Return the [x, y] coordinate for the center point of the cell that contains the specified text.  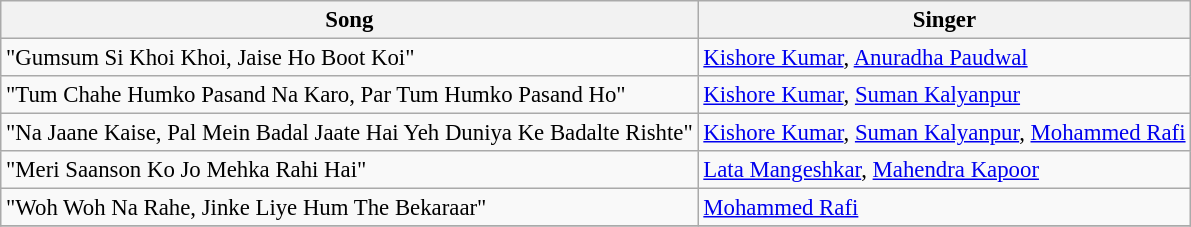
Kishore Kumar, Anuradha Paudwal [944, 58]
Lata Mangeshkar, Mahendra Kapoor [944, 170]
Singer [944, 20]
Kishore Kumar, Suman Kalyanpur [944, 95]
"Tum Chahe Humko Pasand Na Karo, Par Tum Humko Pasand Ho" [350, 95]
Mohammed Rafi [944, 208]
Song [350, 20]
Kishore Kumar, Suman Kalyanpur, Mohammed Rafi [944, 133]
"Woh Woh Na Rahe, Jinke Liye Hum The Bekaraar" [350, 208]
"Gumsum Si Khoi Khoi, Jaise Ho Boot Koi" [350, 58]
"Na Jaane Kaise, Pal Mein Badal Jaate Hai Yeh Duniya Ke Badalte Rishte" [350, 133]
"Meri Saanson Ko Jo Mehka Rahi Hai" [350, 170]
